Pinpoint the cell where the given text exists, returning its (x, y) midpoint coordinate. 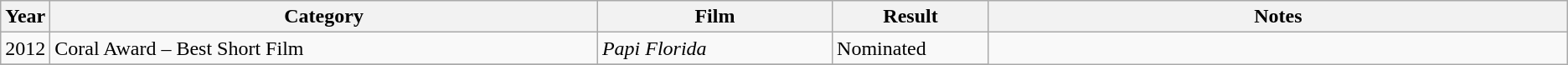
Result (911, 17)
Nominated (911, 48)
2012 (25, 48)
Notes (1278, 17)
Category (324, 17)
Year (25, 17)
Coral Award – Best Short Film (324, 48)
Papi Florida (714, 48)
Film (714, 17)
